Provide the [x, y] coordinate of the cell's center where the given text is located.  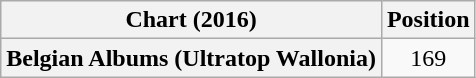
Position [428, 20]
Belgian Albums (Ultratop Wallonia) [192, 58]
Chart (2016) [192, 20]
169 [428, 58]
